Provide the (X, Y) coordinate of the cell's center where the given text is located.  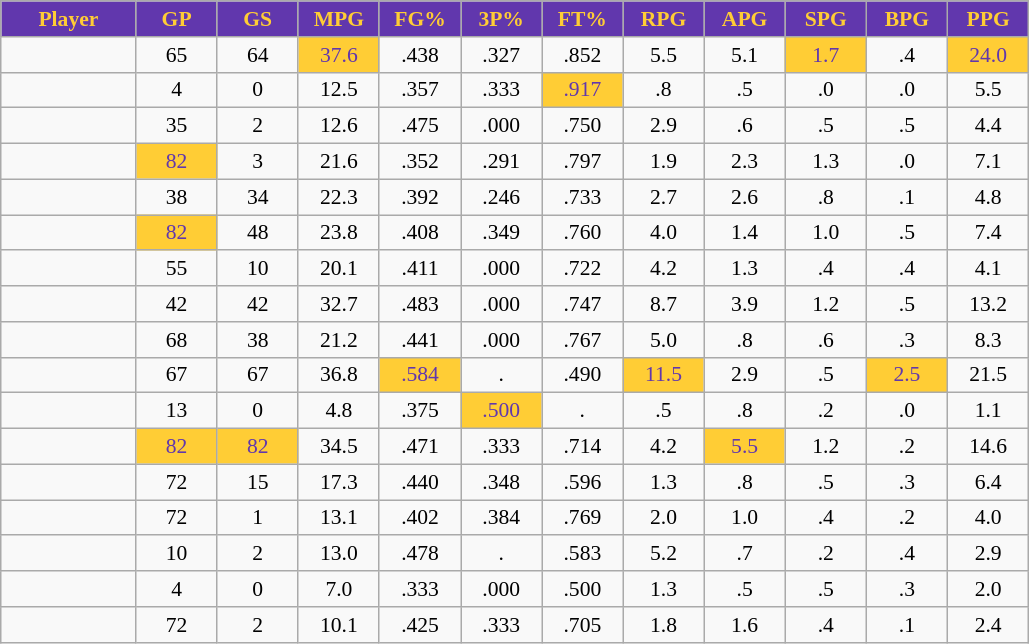
21.6 (338, 162)
1.9 (664, 162)
5.0 (664, 340)
12.6 (338, 126)
5.1 (744, 55)
.490 (582, 375)
21.5 (988, 375)
.733 (582, 197)
.483 (420, 304)
13 (176, 411)
22.3 (338, 197)
20.1 (338, 269)
.392 (420, 197)
8.7 (664, 304)
34.5 (338, 447)
12.5 (338, 90)
2.6 (744, 197)
17.3 (338, 482)
2.7 (664, 197)
21.2 (338, 340)
7.4 (988, 233)
2.3 (744, 162)
3P% (502, 19)
.349 (502, 233)
.584 (420, 375)
4.4 (988, 126)
.425 (420, 625)
1.7 (826, 55)
1 (258, 518)
13.0 (338, 554)
15 (258, 482)
.246 (502, 197)
7.0 (338, 589)
1.4 (744, 233)
48 (258, 233)
3.9 (744, 304)
.478 (420, 554)
RPG (664, 19)
.411 (420, 269)
.384 (502, 518)
8.3 (988, 340)
.291 (502, 162)
64 (258, 55)
1.1 (988, 411)
.438 (420, 55)
34 (258, 197)
PPG (988, 19)
23.8 (338, 233)
.7 (744, 554)
7.1 (988, 162)
10.1 (338, 625)
55 (176, 269)
MPG (338, 19)
.441 (420, 340)
1.6 (744, 625)
13.2 (988, 304)
.917 (582, 90)
37.6 (338, 55)
3 (258, 162)
SPG (826, 19)
68 (176, 340)
6.4 (988, 482)
.596 (582, 482)
14.6 (988, 447)
.357 (420, 90)
.750 (582, 126)
.722 (582, 269)
.402 (420, 518)
Player (68, 19)
FT% (582, 19)
.327 (502, 55)
.348 (502, 482)
.408 (420, 233)
36.8 (338, 375)
APG (744, 19)
2.5 (906, 375)
.352 (420, 162)
4.1 (988, 269)
.583 (582, 554)
.440 (420, 482)
FG% (420, 19)
.769 (582, 518)
.475 (420, 126)
11.5 (664, 375)
.760 (582, 233)
.714 (582, 447)
.852 (582, 55)
GS (258, 19)
1.8 (664, 625)
13.1 (338, 518)
24.0 (988, 55)
2.4 (988, 625)
.705 (582, 625)
.375 (420, 411)
GP (176, 19)
.797 (582, 162)
.767 (582, 340)
32.7 (338, 304)
BPG (906, 19)
5.2 (664, 554)
35 (176, 126)
.471 (420, 447)
65 (176, 55)
.747 (582, 304)
